Provide the (x, y) coordinate of the cell's center where the given text is located.  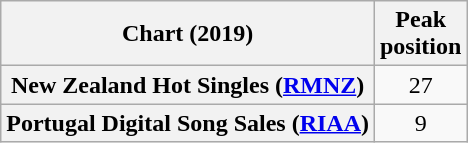
9 (420, 123)
Chart (2019) (188, 34)
New Zealand Hot Singles (RMNZ) (188, 85)
Peakposition (420, 34)
Portugal Digital Song Sales (RIAA) (188, 123)
27 (420, 85)
